Search for the cell housing the specified text and yield its [x, y] center coordinate. 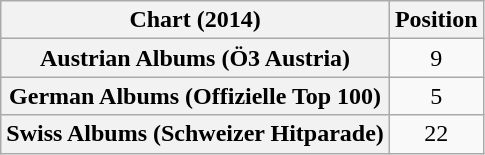
22 [436, 134]
Austrian Albums (Ö3 Austria) [196, 58]
German Albums (Offizielle Top 100) [196, 96]
Chart (2014) [196, 20]
9 [436, 58]
Swiss Albums (Schweizer Hitparade) [196, 134]
Position [436, 20]
5 [436, 96]
